Return [x, y] of the center of cell containing provided text 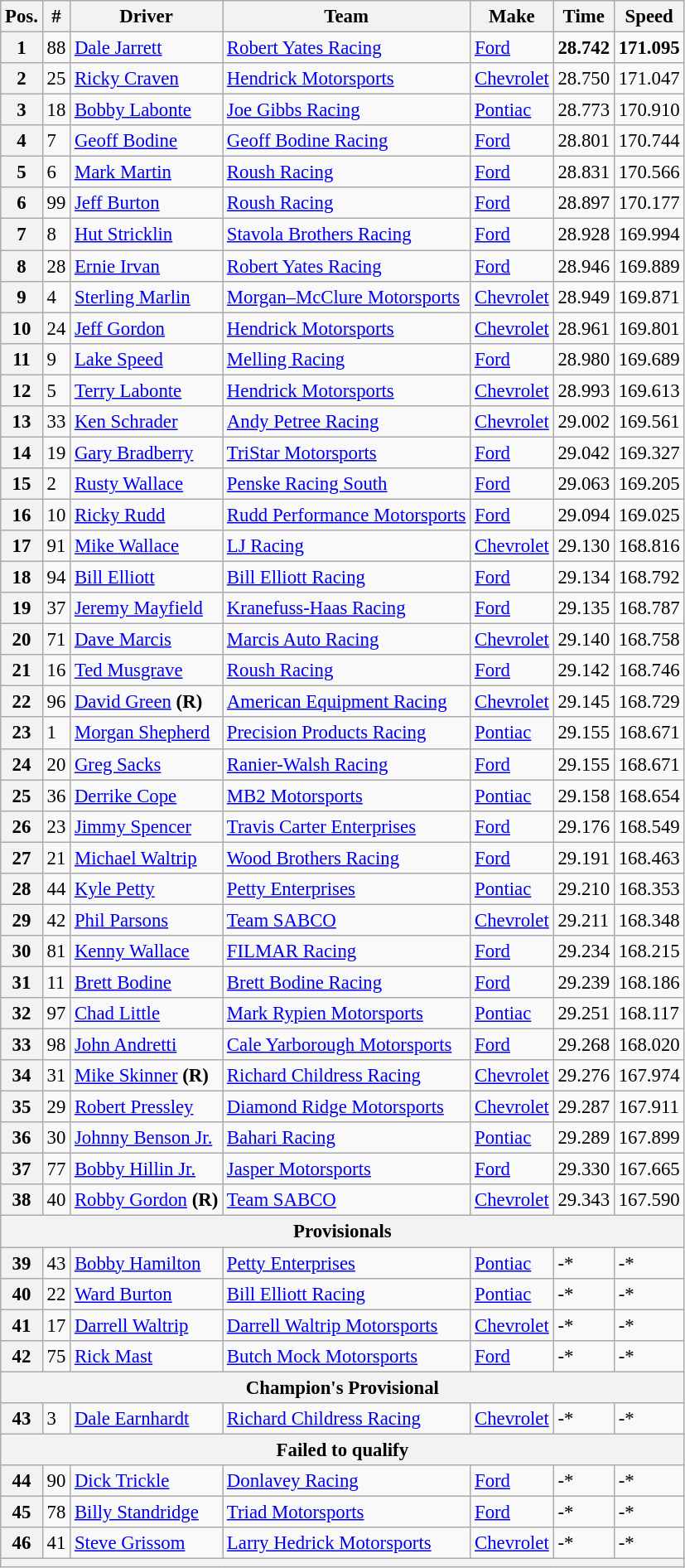
29.094 [583, 515]
169.689 [649, 359]
29.239 [583, 982]
28.801 [583, 141]
Robby Gordon (R) [147, 1201]
LJ Racing [346, 546]
168.758 [649, 640]
91 [56, 546]
35 [22, 1107]
88 [56, 48]
12 [22, 390]
168.787 [649, 608]
Diamond Ridge Motorsports [346, 1107]
Darrell Waltrip [147, 1325]
171.047 [649, 79]
90 [56, 1481]
Mark Martin [147, 172]
32 [22, 1014]
29.063 [583, 484]
28.750 [583, 79]
29.130 [583, 546]
28.980 [583, 359]
28.897 [583, 203]
98 [56, 1045]
Butch Mock Motorsports [346, 1356]
Provisionals [343, 1232]
168.792 [649, 578]
169.327 [649, 452]
29.211 [583, 920]
29.268 [583, 1045]
Jasper Motorsports [346, 1169]
94 [56, 578]
Triad Motorsports [346, 1512]
Team [346, 17]
Steve Grissom [147, 1543]
Travis Carter Enterprises [346, 826]
MB2 Motorsports [346, 796]
28.742 [583, 48]
David Green (R) [147, 702]
Larry Hedrick Motorsports [346, 1543]
Geoff Bodine Racing [346, 141]
167.911 [649, 1107]
Ernie Irvan [147, 266]
38 [22, 1201]
168.020 [649, 1045]
29.251 [583, 1014]
168.353 [649, 889]
81 [56, 951]
28.993 [583, 390]
170.744 [649, 141]
Mike Wallace [147, 546]
28.946 [583, 266]
# [56, 17]
167.974 [649, 1076]
Champion's Provisional [343, 1387]
29.142 [583, 670]
168.816 [649, 546]
169.561 [649, 422]
Sterling Marlin [147, 297]
Ricky Craven [147, 79]
45 [22, 1512]
Time [583, 17]
168.117 [649, 1014]
Chad Little [147, 1014]
Brett Bodine Racing [346, 982]
29.330 [583, 1169]
Mark Rypien Motorsports [346, 1014]
99 [56, 203]
Johnny Benson Jr. [147, 1138]
13 [22, 422]
29.191 [583, 858]
Rusty Wallace [147, 484]
28.949 [583, 297]
Billy Standridge [147, 1512]
29.234 [583, 951]
78 [56, 1512]
Mike Skinner (R) [147, 1076]
168.348 [649, 920]
29.145 [583, 702]
169.801 [649, 328]
29.140 [583, 640]
Derrike Cope [147, 796]
171.095 [649, 48]
Donlavey Racing [346, 1481]
168.549 [649, 826]
27 [22, 858]
Ted Musgrave [147, 670]
Bobby Labonte [147, 110]
29.135 [583, 608]
FILMAR Racing [346, 951]
169.613 [649, 390]
169.025 [649, 515]
Wood Brothers Racing [346, 858]
Driver [147, 17]
Penske Racing South [346, 484]
John Andretti [147, 1045]
Dave Marcis [147, 640]
Melling Racing [346, 359]
170.910 [649, 110]
96 [56, 702]
Bobby Hamilton [147, 1263]
168.746 [649, 670]
167.665 [649, 1169]
168.215 [649, 951]
Jimmy Spencer [147, 826]
29.176 [583, 826]
Dick Trickle [147, 1481]
Rudd Performance Motorsports [346, 515]
Jeff Burton [147, 203]
29.134 [583, 578]
46 [22, 1543]
Precision Products Racing [346, 733]
Hut Stricklin [147, 235]
Stavola Brothers Racing [346, 235]
14 [22, 452]
Ricky Rudd [147, 515]
26 [22, 826]
Kyle Petty [147, 889]
Bahari Racing [346, 1138]
Andy Petree Racing [346, 422]
170.566 [649, 172]
Morgan–McClure Motorsports [346, 297]
29.289 [583, 1138]
Bill Elliott [147, 578]
Michael Waltrip [147, 858]
29.042 [583, 452]
169.205 [649, 484]
Ranier-Walsh Racing [346, 764]
Ken Schrader [147, 422]
Terry Labonte [147, 390]
Geoff Bodine [147, 141]
168.729 [649, 702]
Pos. [22, 17]
Marcis Auto Racing [346, 640]
Bobby Hillin Jr. [147, 1169]
29.210 [583, 889]
28.928 [583, 235]
29.343 [583, 1201]
29.287 [583, 1107]
169.889 [649, 266]
167.899 [649, 1138]
77 [56, 1169]
Make [512, 17]
American Equipment Racing [346, 702]
Brett Bodine [147, 982]
Darrell Waltrip Motorsports [346, 1325]
Greg Sacks [147, 764]
169.871 [649, 297]
Kenny Wallace [147, 951]
Failed to qualify [343, 1449]
Cale Yarborough Motorsports [346, 1045]
168.186 [649, 982]
28.831 [583, 172]
Robert Pressley [147, 1107]
168.463 [649, 858]
Lake Speed [147, 359]
28.961 [583, 328]
Kranefuss-Haas Racing [346, 608]
34 [22, 1076]
Ward Burton [147, 1294]
Speed [649, 17]
15 [22, 484]
170.177 [649, 203]
28.773 [583, 110]
TriStar Motorsports [346, 452]
168.654 [649, 796]
71 [56, 640]
Morgan Shepherd [147, 733]
169.994 [649, 235]
29.002 [583, 422]
Jeremy Mayfield [147, 608]
Rick Mast [147, 1356]
Joe Gibbs Racing [346, 110]
Phil Parsons [147, 920]
97 [56, 1014]
39 [22, 1263]
167.590 [649, 1201]
Dale Jarrett [147, 48]
29.158 [583, 796]
29.276 [583, 1076]
Dale Earnhardt [147, 1419]
Jeff Gordon [147, 328]
75 [56, 1356]
Gary Bradberry [147, 452]
